Determine the [x, y] coordinate at the center of the cell enclosing the given text.  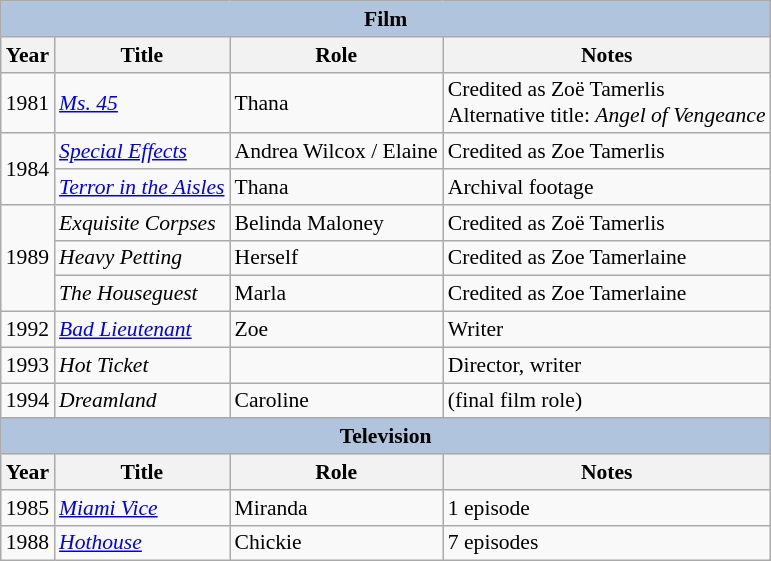
Director, writer [607, 365]
Film [386, 19]
Credited as Zoe Tamerlis [607, 152]
Hot Ticket [142, 365]
1993 [28, 365]
Writer [607, 330]
Archival footage [607, 187]
Hothouse [142, 543]
1984 [28, 170]
1988 [28, 543]
(final film role) [607, 401]
Chickie [336, 543]
Herself [336, 258]
Andrea Wilcox / Elaine [336, 152]
Caroline [336, 401]
Dreamland [142, 401]
Ms. 45 [142, 102]
Miranda [336, 508]
Special Effects [142, 152]
Credited as Zoë Tamerlis [607, 223]
Bad Lieutenant [142, 330]
Marla [336, 294]
Exquisite Corpses [142, 223]
Credited as Zoë TamerlisAlternative title: Angel of Vengeance [607, 102]
1985 [28, 508]
Miami Vice [142, 508]
1981 [28, 102]
Heavy Petting [142, 258]
1994 [28, 401]
1989 [28, 258]
7 episodes [607, 543]
1 episode [607, 508]
Belinda Maloney [336, 223]
1992 [28, 330]
Zoe [336, 330]
The Houseguest [142, 294]
Television [386, 437]
Terror in the Aisles [142, 187]
